Identify which cell holds the provided text, then report its [x, y] central coordinate. 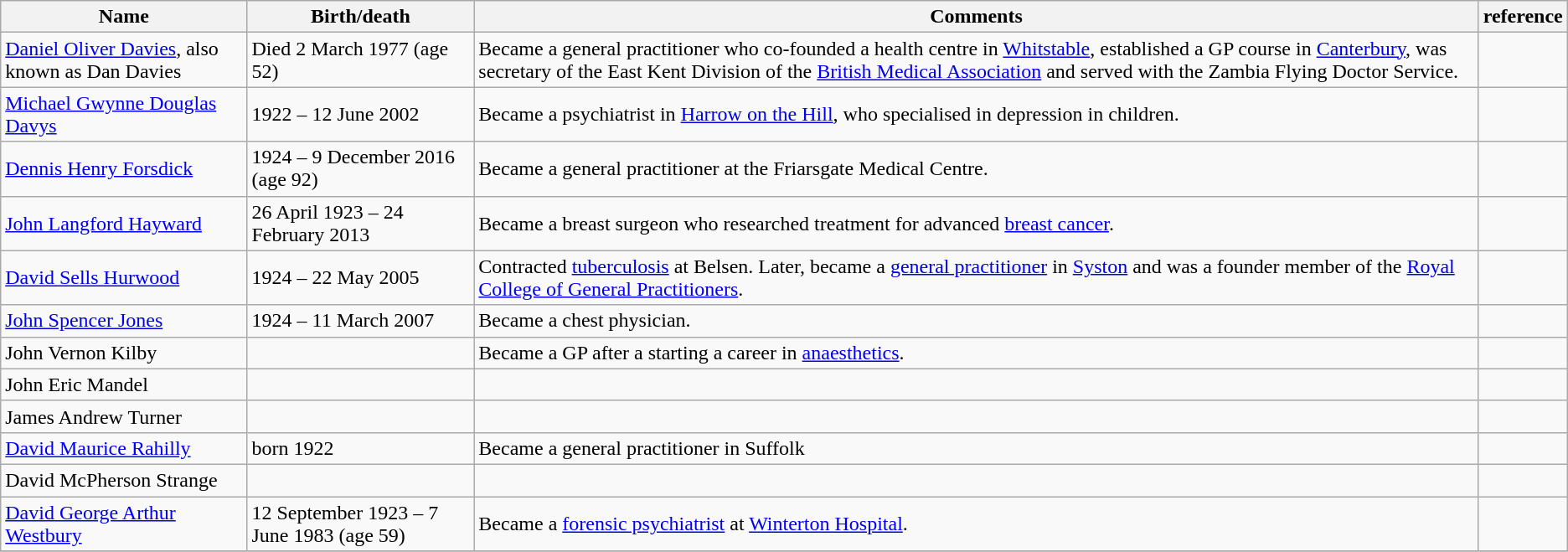
Became a GP after a starting a career in anaesthetics. [977, 353]
Michael Gwynne Douglas Davys [124, 114]
born 1922 [360, 448]
12 September 1923 – 7 June 1983 (age 59) [360, 523]
1924 – 9 December 2016 (age 92) [360, 169]
David Sells Hurwood [124, 278]
Comments [977, 17]
Name [124, 17]
Birth/death [360, 17]
Died 2 March 1977 (age 52) [360, 60]
Dennis Henry Forsdick [124, 169]
1922 – 12 June 2002 [360, 114]
Became a psychiatrist in Harrow on the Hill, who specialised in depression in children. [977, 114]
David Maurice Rahilly [124, 448]
Became a forensic psychiatrist at Winterton Hospital. [977, 523]
Daniel Oliver Davies, also known as Dan Davies [124, 60]
John Langford Hayward [124, 223]
John Eric Mandel [124, 384]
David McPherson Strange [124, 480]
John Spencer Jones [124, 321]
Became a general practitioner in Suffolk [977, 448]
1924 – 11 March 2007 [360, 321]
Became a chest physician. [977, 321]
James Andrew Turner [124, 416]
Became a general practitioner at the Friarsgate Medical Centre. [977, 169]
26 April 1923 – 24 February 2013 [360, 223]
David George Arthur Westbury [124, 523]
reference [1523, 17]
John Vernon Kilby [124, 353]
Became a breast surgeon who researched treatment for advanced breast cancer. [977, 223]
1924 – 22 May 2005 [360, 278]
